Output the [x, y] coordinate of the center of the cell containing the given text.  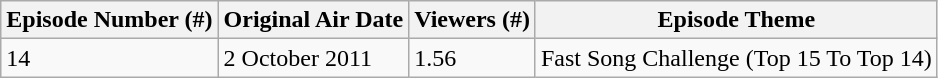
Episode Theme [736, 20]
Episode Number (#) [110, 20]
Original Air Date [314, 20]
Viewers (#) [472, 20]
Fast Song Challenge (Top 15 To Top 14) [736, 58]
14 [110, 58]
1.56 [472, 58]
2 October 2011 [314, 58]
